For the text-containing cell, return its midpoint in (X, Y) coordinate format. 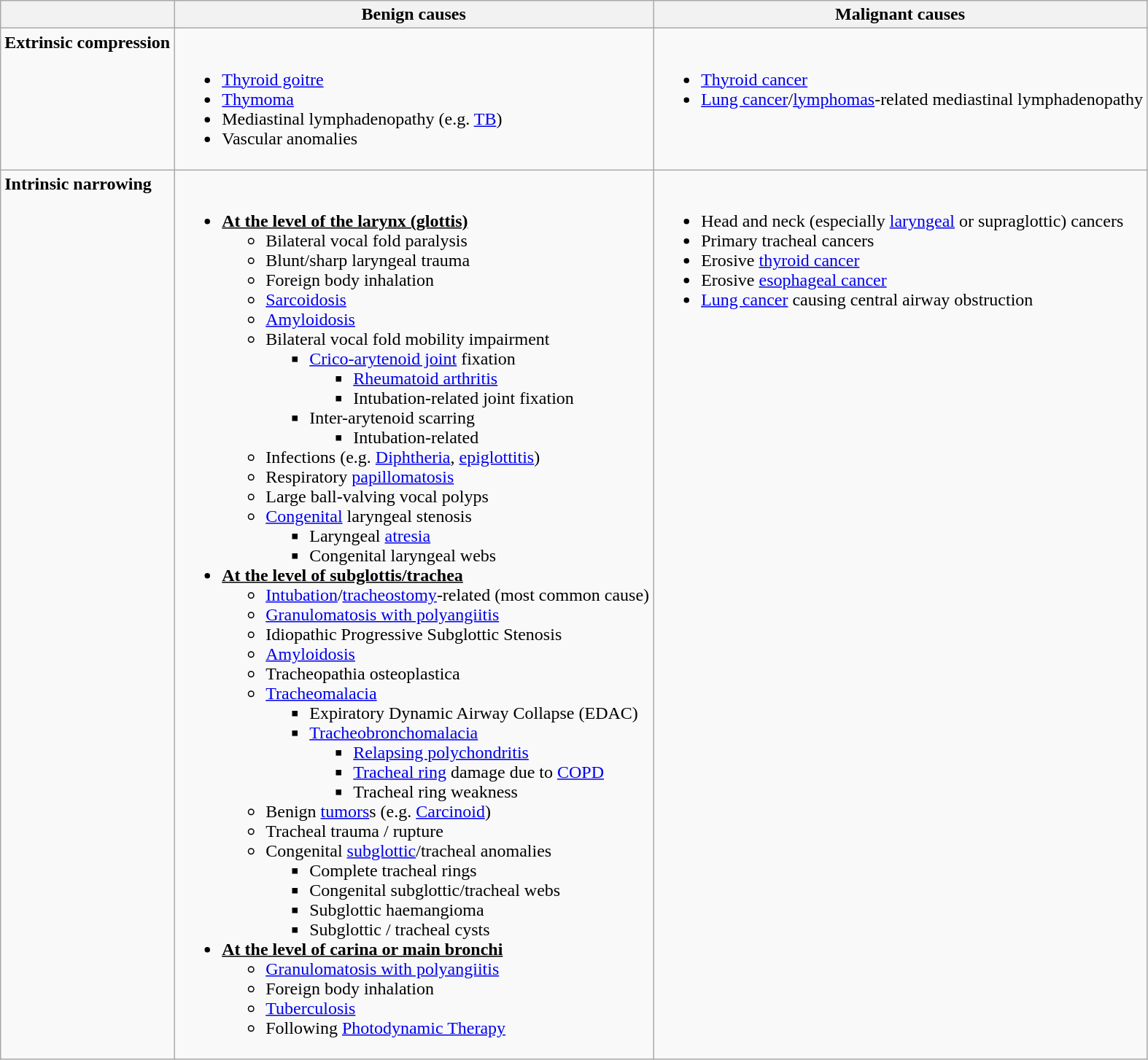
Extrinsic compression (88, 99)
Malignant causes (900, 15)
Thyroid goitreThymomaMediastinal lymphadenopathy (e.g. TB)Vascular anomalies (414, 99)
Intrinsic narrowing (88, 615)
Benign causes (414, 15)
Thyroid cancerLung cancer/lymphomas-related mediastinal lymphadenopathy (900, 99)
